From the cell containing the given text, extract its center point as [x, y] coordinate. 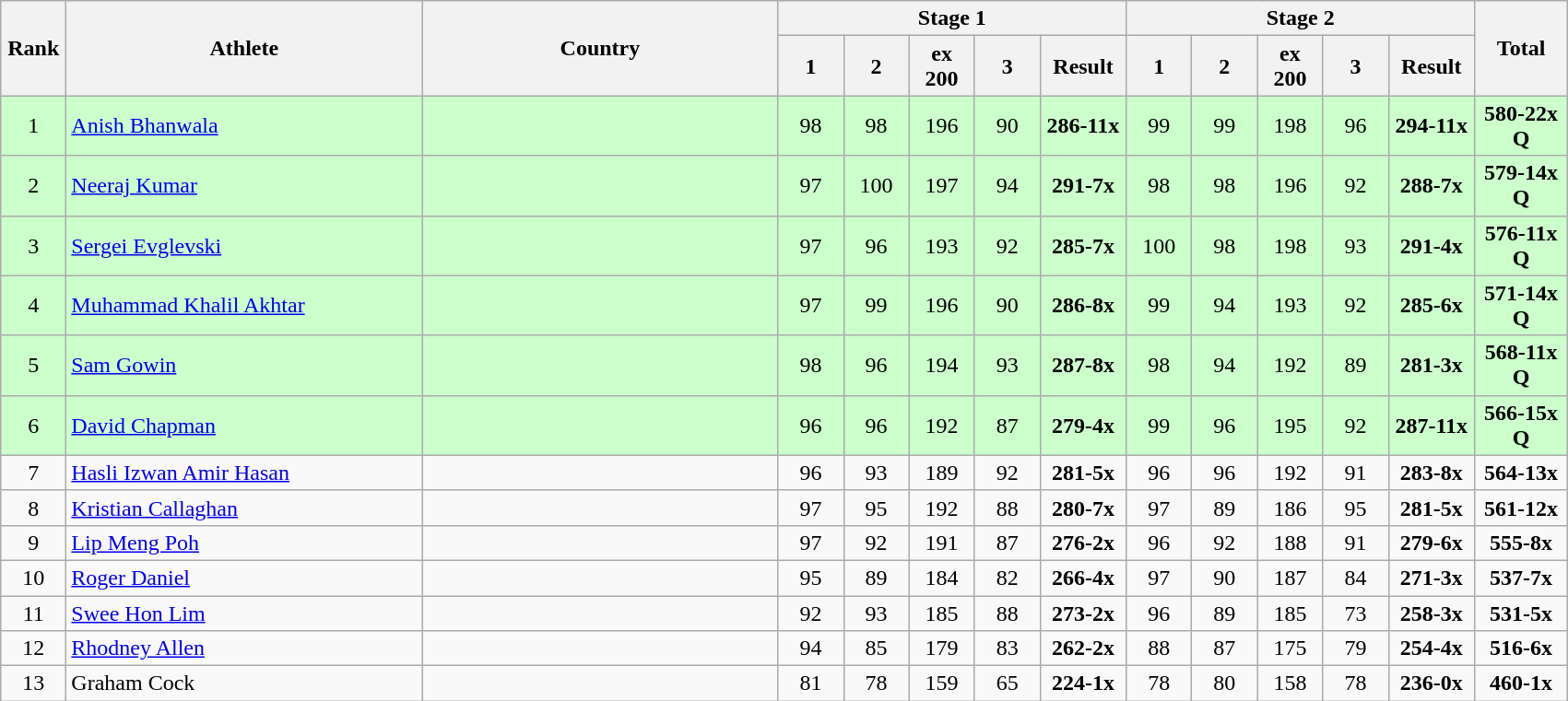
Athlete [244, 48]
287-11x [1432, 426]
188 [1291, 543]
280-7x [1083, 508]
576-11x Q [1521, 245]
9 [33, 543]
79 [1355, 648]
555-8x [1521, 543]
184 [942, 578]
195 [1291, 426]
187 [1291, 578]
286-8x [1083, 306]
285-7x [1083, 245]
279-4x [1083, 426]
Sam Gowin [244, 365]
460-1x [1521, 683]
276-2x [1083, 543]
291-4x [1432, 245]
11 [33, 613]
Swee Hon Lim [244, 613]
281-3x [1432, 365]
224-1x [1083, 683]
271-3x [1432, 578]
158 [1291, 683]
175 [1291, 648]
258-3x [1432, 613]
564-13x [1521, 473]
236-0x [1432, 683]
83 [1007, 648]
Stage 1 [952, 18]
580-22x Q [1521, 125]
Roger Daniel [244, 578]
568-11x Q [1521, 365]
Country [600, 48]
197 [942, 186]
7 [33, 473]
73 [1355, 613]
65 [1007, 683]
David Chapman [244, 426]
194 [942, 365]
82 [1007, 578]
Graham Cock [244, 683]
6 [33, 426]
85 [876, 648]
291-7x [1083, 186]
537-7x [1521, 578]
273-2x [1083, 613]
254-4x [1432, 648]
566-15x Q [1521, 426]
191 [942, 543]
4 [33, 306]
287-8x [1083, 365]
Rank [33, 48]
Kristian Callaghan [244, 508]
159 [942, 683]
286-11x [1083, 125]
283-8x [1432, 473]
279-6x [1432, 543]
10 [33, 578]
189 [942, 473]
81 [811, 683]
561-12x [1521, 508]
Hasli Izwan Amir Hasan [244, 473]
579-14x Q [1521, 186]
Muhammad Khalil Akhtar [244, 306]
Lip Meng Poh [244, 543]
5 [33, 365]
294-11x [1432, 125]
262-2x [1083, 648]
531-5x [1521, 613]
Rhodney Allen [244, 648]
266-4x [1083, 578]
288-7x [1432, 186]
8 [33, 508]
12 [33, 648]
179 [942, 648]
Neeraj Kumar [244, 186]
Stage 2 [1301, 18]
571-14x Q [1521, 306]
Anish Bhanwala [244, 125]
Sergei Evglevski [244, 245]
80 [1224, 683]
186 [1291, 508]
285-6x [1432, 306]
Total [1521, 48]
84 [1355, 578]
516-6x [1521, 648]
13 [33, 683]
